Determine the (X, Y) coordinate at the center of the cell enclosing the given text.  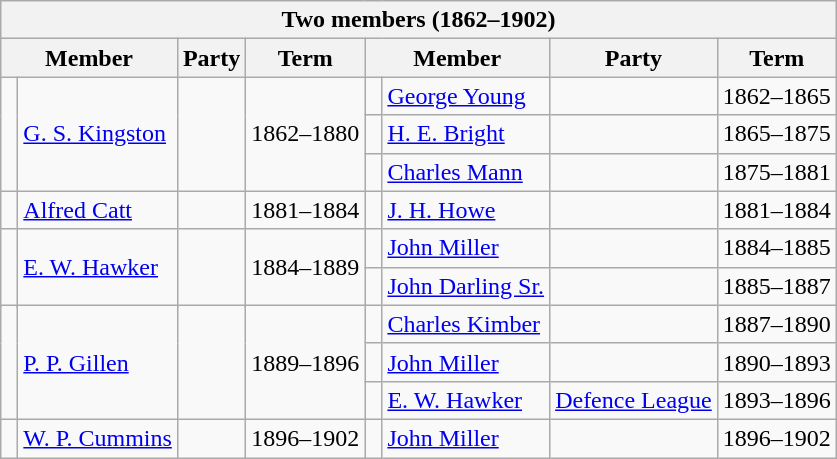
H. E. Bright (466, 134)
W. P. Cummins (98, 438)
George Young (466, 96)
Two members (1862–1902) (419, 20)
1889–1896 (306, 362)
1865–1875 (776, 134)
1885–1887 (776, 286)
G. S. Kingston (98, 134)
1862–1865 (776, 96)
Charles Kimber (466, 324)
1862–1880 (306, 134)
1890–1893 (776, 362)
J. H. Howe (466, 210)
Charles Mann (466, 172)
P. P. Gillen (98, 362)
Alfred Catt (98, 210)
1893–1896 (776, 400)
1884–1889 (306, 267)
John Darling Sr. (466, 286)
1887–1890 (776, 324)
Defence League (634, 400)
1884–1885 (776, 248)
1875–1881 (776, 172)
